Return the (X, Y) coordinate for the center point of the cell that contains the specified text.  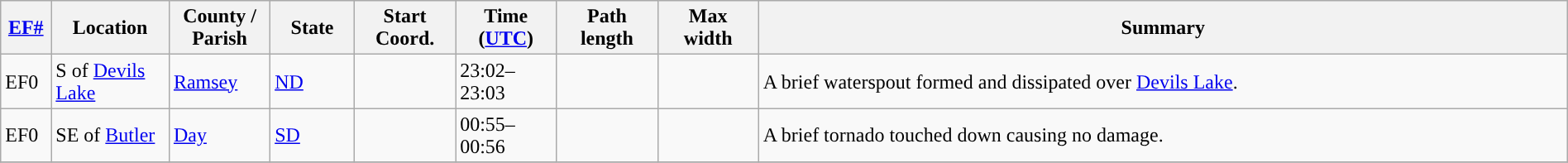
Max width (708, 28)
00:55–00:56 (506, 136)
Time (UTC) (506, 28)
A brief waterspout formed and dissipated over Devils Lake. (1163, 81)
SD (313, 136)
Path length (607, 28)
Location (111, 28)
Summary (1163, 28)
Start Coord. (404, 28)
County / Parish (219, 28)
S of Devils Lake (111, 81)
Day (219, 136)
State (313, 28)
ND (313, 81)
EF# (26, 28)
Ramsey (219, 81)
SE of Butler (111, 136)
A brief tornado touched down causing no damage. (1163, 136)
23:02–23:03 (506, 81)
